Scan for the cell matching the given text and deliver its [X, Y] coordinate at center. 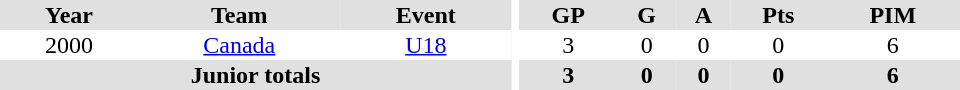
GP [568, 15]
Event [426, 15]
2000 [69, 45]
Pts [778, 15]
A [704, 15]
U18 [426, 45]
Team [240, 15]
PIM [893, 15]
Canada [240, 45]
G [646, 15]
Year [69, 15]
Junior totals [256, 75]
